Return the (x, y) coordinate for the center point of the cell that contains the specified text.  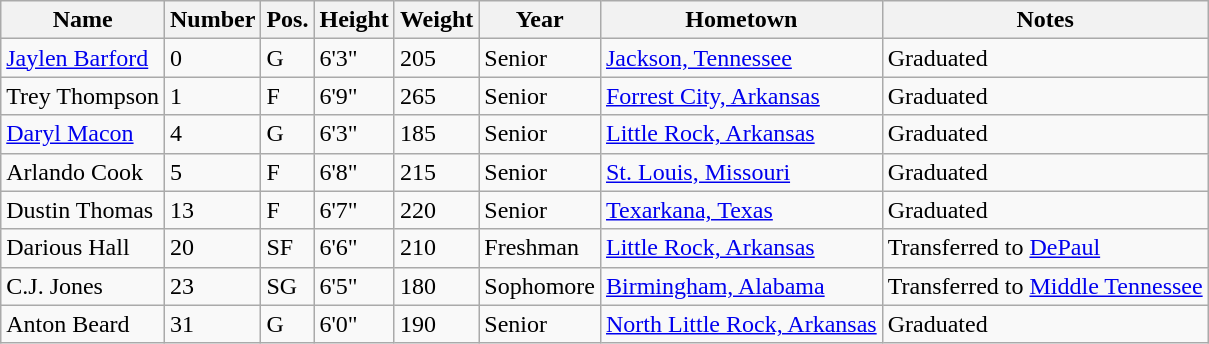
North Little Rock, Arkansas (741, 324)
Anton Beard (83, 324)
Jackson, Tennessee (741, 58)
SG (288, 286)
Hometown (741, 20)
4 (213, 134)
185 (436, 134)
6'8" (354, 172)
Arlando Cook (83, 172)
Name (83, 20)
6'9" (354, 96)
6'0" (354, 324)
23 (213, 286)
6'7" (354, 210)
Transferred to Middle Tennessee (1045, 286)
Daryl Macon (83, 134)
Texarkana, Texas (741, 210)
Darious Hall (83, 248)
180 (436, 286)
SF (288, 248)
Notes (1045, 20)
Number (213, 20)
Trey Thompson (83, 96)
13 (213, 210)
Forrest City, Arkansas (741, 96)
St. Louis, Missouri (741, 172)
31 (213, 324)
Pos. (288, 20)
6'5" (354, 286)
210 (436, 248)
215 (436, 172)
Weight (436, 20)
1 (213, 96)
Sophomore (540, 286)
Year (540, 20)
Jaylen Barford (83, 58)
6'6" (354, 248)
0 (213, 58)
5 (213, 172)
220 (436, 210)
20 (213, 248)
265 (436, 96)
C.J. Jones (83, 286)
Freshman (540, 248)
190 (436, 324)
Birmingham, Alabama (741, 286)
Transferred to DePaul (1045, 248)
205 (436, 58)
Height (354, 20)
Dustin Thomas (83, 210)
